Return the [X, Y] coordinate for the center point of the cell that contains the specified text.  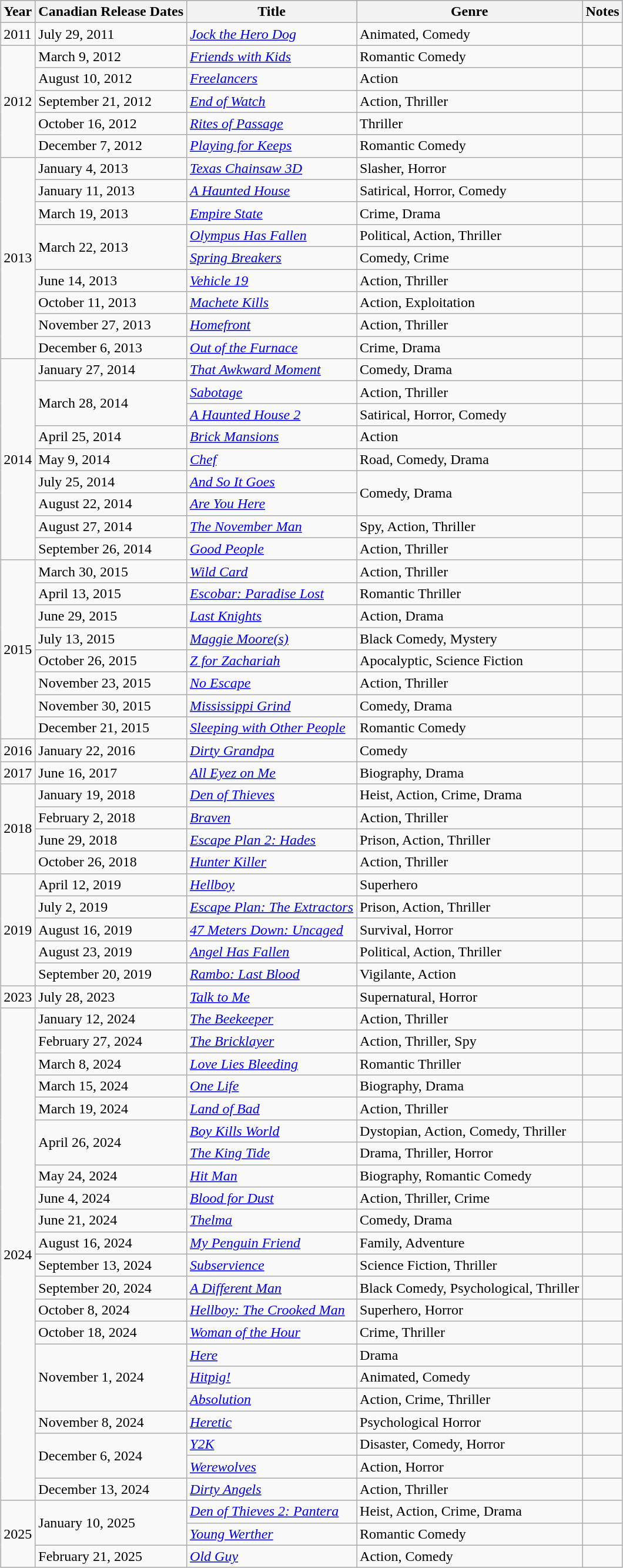
Wild Card [272, 571]
Old Guy [272, 1556]
Angel Has Fallen [272, 952]
Slasher, Horror [470, 168]
Machete Kills [272, 303]
August 16, 2019 [111, 929]
And So It Goes [272, 482]
March 28, 2014 [111, 403]
Subservience [272, 1265]
Here [272, 1355]
Year [18, 12]
The Bricklayer [272, 1042]
October 8, 2024 [111, 1310]
Last Knights [272, 616]
A Haunted House [272, 191]
Hellboy: The Crooked Man [272, 1310]
Z for Zachariah [272, 661]
Friends with Kids [272, 56]
Homefront [272, 325]
Young Werther [272, 1534]
January 11, 2013 [111, 191]
March 22, 2013 [111, 246]
Title [272, 12]
March 30, 2015 [111, 571]
July 28, 2023 [111, 997]
Genre [470, 12]
April 25, 2014 [111, 437]
August 27, 2014 [111, 526]
February 2, 2018 [111, 818]
Psychological Horror [470, 1422]
Superhero [470, 885]
Apocalyptic, Science Fiction [470, 661]
June 29, 2018 [111, 840]
Werewolves [272, 1467]
June 21, 2024 [111, 1220]
Road, Comedy, Drama [470, 459]
Hitpig! [272, 1377]
January 12, 2024 [111, 1019]
August 23, 2019 [111, 952]
Action, Thriller, Spy [470, 1042]
September 20, 2024 [111, 1287]
47 Meters Down: Uncaged [272, 929]
Thelma [272, 1220]
2024 [18, 1254]
June 14, 2013 [111, 281]
March 19, 2013 [111, 213]
Chef [272, 459]
September 26, 2014 [111, 549]
2019 [18, 929]
Comedy, Crime [470, 258]
June 29, 2015 [111, 616]
Action, Crime, Thriller [470, 1400]
Action, Horror [470, 1467]
Escape Plan: The Extractors [272, 907]
October 26, 2018 [111, 862]
Olympus Has Fallen [272, 235]
2017 [18, 773]
Hunter Killer [272, 862]
All Eyez on Me [272, 773]
Action, Thriller, Crime [470, 1198]
Black Comedy, Psychological, Thriller [470, 1287]
May 9, 2014 [111, 459]
Vigilante, Action [470, 974]
Talk to Me [272, 997]
December 7, 2012 [111, 146]
Thriller [470, 124]
2011 [18, 34]
December 6, 2013 [111, 348]
Love Lies Bleeding [272, 1064]
The November Man [272, 526]
March 8, 2024 [111, 1064]
Science Fiction, Thriller [470, 1265]
The Beekeeper [272, 1019]
Action, Exploitation [470, 303]
February 21, 2025 [111, 1556]
January 19, 2018 [111, 795]
Freelancers [272, 79]
November 27, 2013 [111, 325]
2015 [18, 649]
No Escape [272, 683]
May 24, 2024 [111, 1176]
That Awkward Moment [272, 370]
Escobar: Paradise Lost [272, 593]
Spy, Action, Thriller [470, 526]
Dirty Grandpa [272, 750]
Braven [272, 818]
Black Comedy, Mystery [470, 638]
Crime, Thriller [470, 1332]
2013 [18, 258]
Texas Chainsaw 3D [272, 168]
November 1, 2024 [111, 1377]
September 20, 2019 [111, 974]
Out of the Furnace [272, 348]
Drama [470, 1355]
October 26, 2015 [111, 661]
Drama, Thriller, Horror [470, 1153]
November 30, 2015 [111, 706]
Superhero, Horror [470, 1310]
January 22, 2016 [111, 750]
Empire State [272, 213]
Biography, Romantic Comedy [470, 1176]
The King Tide [272, 1153]
Sleeping with Other People [272, 728]
Rites of Passage [272, 124]
December 6, 2024 [111, 1456]
Mississippi Grind [272, 706]
Good People [272, 549]
Maggie Moore(s) [272, 638]
March 19, 2024 [111, 1109]
Comedy [470, 750]
Escape Plan 2: Hades [272, 840]
2025 [18, 1534]
Are You Here [272, 504]
Land of Bad [272, 1109]
April 12, 2019 [111, 885]
2023 [18, 997]
Brick Mansions [272, 437]
Jock the Hero Dog [272, 34]
End of Watch [272, 101]
June 4, 2024 [111, 1198]
2018 [18, 829]
Blood for Dust [272, 1198]
Canadian Release Dates [111, 12]
Heretic [272, 1422]
Disaster, Comedy, Horror [470, 1444]
Action, Drama [470, 616]
April 13, 2015 [111, 593]
Family, Adventure [470, 1243]
Dirty Angels [272, 1489]
April 26, 2024 [111, 1142]
October 18, 2024 [111, 1332]
October 16, 2012 [111, 124]
August 10, 2012 [111, 79]
March 15, 2024 [111, 1086]
September 21, 2012 [111, 101]
Playing for Keeps [272, 146]
Survival, Horror [470, 929]
March 9, 2012 [111, 56]
Hit Man [272, 1176]
One Life [272, 1086]
February 27, 2024 [111, 1042]
Rambo: Last Blood [272, 974]
Vehicle 19 [272, 281]
June 16, 2017 [111, 773]
December 21, 2015 [111, 728]
A Different Man [272, 1287]
August 16, 2024 [111, 1243]
Den of Thieves 2: Pantera [272, 1512]
Sabotage [272, 392]
Action, Comedy [470, 1556]
Spring Breakers [272, 258]
August 22, 2014 [111, 504]
November 8, 2024 [111, 1422]
Woman of the Hour [272, 1332]
Notes [602, 12]
Hellboy [272, 885]
Boy Kills World [272, 1131]
January 10, 2025 [111, 1523]
2016 [18, 750]
July 29, 2011 [111, 34]
November 23, 2015 [111, 683]
December 13, 2024 [111, 1489]
Den of Thieves [272, 795]
January 4, 2013 [111, 168]
Y2K [272, 1444]
September 13, 2024 [111, 1265]
July 13, 2015 [111, 638]
My Penguin Friend [272, 1243]
Supernatural, Horror [470, 997]
Dystopian, Action, Comedy, Thriller [470, 1131]
January 27, 2014 [111, 370]
October 11, 2013 [111, 303]
A Haunted House 2 [272, 415]
2014 [18, 460]
July 25, 2014 [111, 482]
July 2, 2019 [111, 907]
2012 [18, 101]
Absolution [272, 1400]
